From the cell containing the given text, extract its center point as (x, y) coordinate. 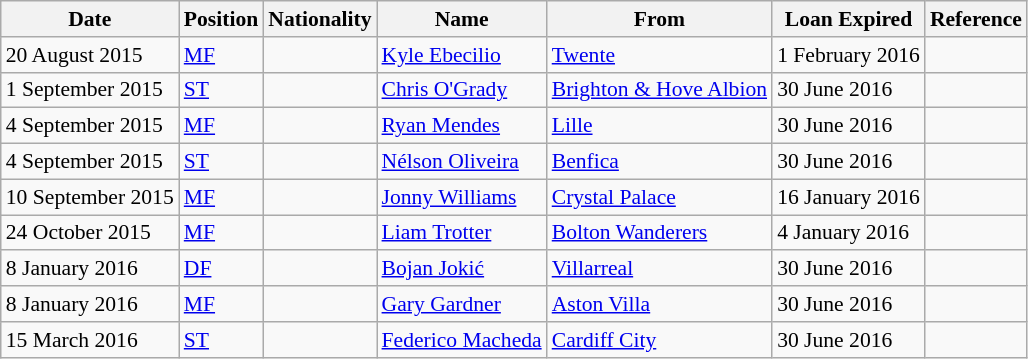
20 August 2015 (90, 55)
Kyle Ebecilio (462, 55)
Date (90, 19)
Bojan Jokić (462, 269)
From (660, 19)
24 October 2015 (90, 233)
4 January 2016 (848, 233)
Reference (976, 19)
Twente (660, 55)
Loan Expired (848, 19)
Liam Trotter (462, 233)
Aston Villa (660, 304)
Brighton & Hove Albion (660, 90)
DF (221, 269)
10 September 2015 (90, 197)
1 February 2016 (848, 55)
1 September 2015 (90, 90)
Benfica (660, 162)
Gary Gardner (462, 304)
Ryan Mendes (462, 126)
Bolton Wanderers (660, 233)
Federico Macheda (462, 340)
Nationality (320, 19)
Villarreal (660, 269)
16 January 2016 (848, 197)
Chris O'Grady (462, 90)
Position (221, 19)
15 March 2016 (90, 340)
Jonny Williams (462, 197)
Crystal Palace (660, 197)
Cardiff City (660, 340)
Nélson Oliveira (462, 162)
Name (462, 19)
Lille (660, 126)
